Provide the (X, Y) coordinate of the cell's center where the given text is located.  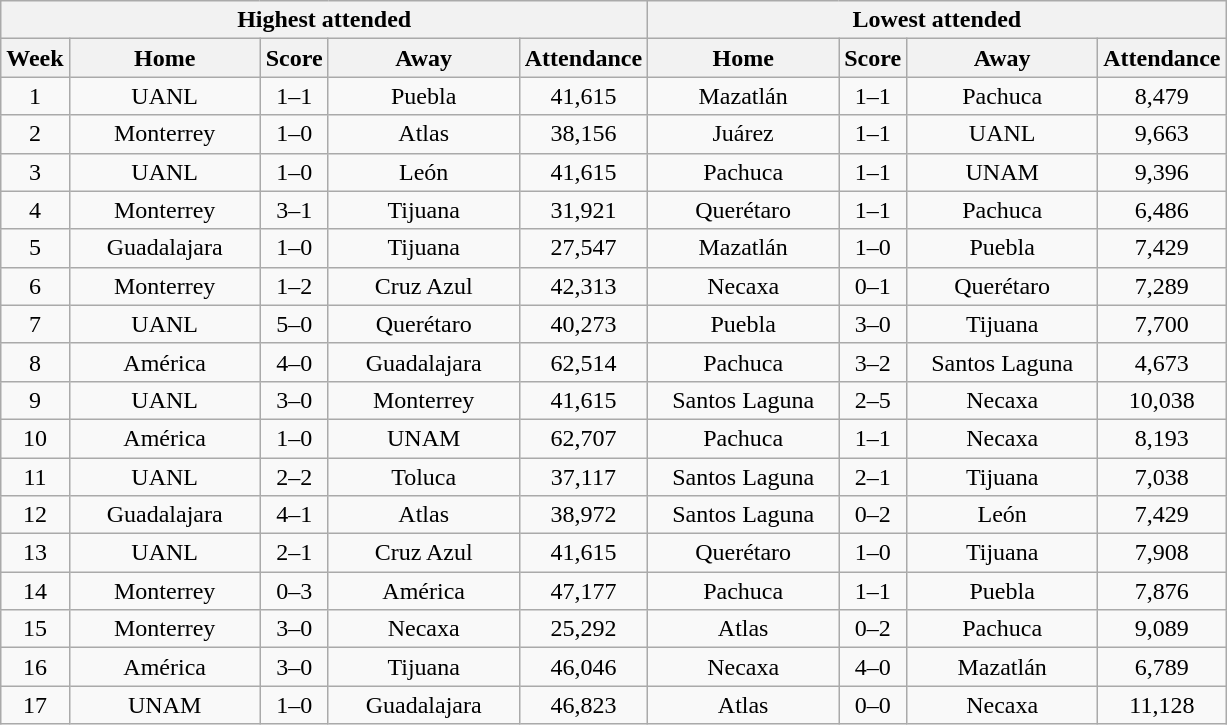
4 (35, 210)
31,921 (583, 210)
Juárez (744, 134)
1 (35, 96)
62,514 (583, 362)
0–0 (873, 705)
11,128 (1162, 705)
8,479 (1162, 96)
8,193 (1162, 438)
38,972 (583, 515)
3 (35, 172)
27,547 (583, 248)
Highest attended (324, 20)
Lowest attended (937, 20)
46,046 (583, 667)
12 (35, 515)
14 (35, 591)
15 (35, 629)
37,117 (583, 477)
16 (35, 667)
2 (35, 134)
9,396 (1162, 172)
7,700 (1162, 324)
0–3 (294, 591)
11 (35, 477)
40,273 (583, 324)
10 (35, 438)
3–2 (873, 362)
8 (35, 362)
6 (35, 286)
9,663 (1162, 134)
7,038 (1162, 477)
Week (35, 58)
4–1 (294, 515)
7,876 (1162, 591)
6,486 (1162, 210)
5–0 (294, 324)
5 (35, 248)
25,292 (583, 629)
Toluca (424, 477)
4,673 (1162, 362)
7,289 (1162, 286)
9,089 (1162, 629)
2–2 (294, 477)
46,823 (583, 705)
7,908 (1162, 553)
38,156 (583, 134)
9 (35, 400)
7 (35, 324)
10,038 (1162, 400)
1–2 (294, 286)
2–5 (873, 400)
42,313 (583, 286)
0–1 (873, 286)
17 (35, 705)
62,707 (583, 438)
13 (35, 553)
47,177 (583, 591)
3–1 (294, 210)
6,789 (1162, 667)
